Search for the cell housing the specified text and yield its (x, y) center coordinate. 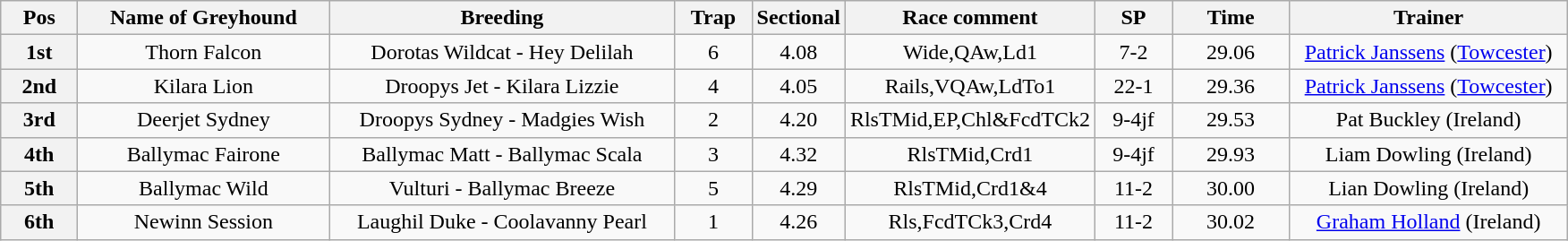
Pat Buckley (Ireland) (1428, 120)
Kilara Lion (204, 86)
1 (713, 222)
Laughil Duke - Coolavanny Pearl (502, 222)
Rails,VQAw,LdTo1 (970, 86)
Thorn Falcon (204, 52)
Sectional (798, 18)
Dorotas Wildcat - Hey Delilah (502, 52)
2 (713, 120)
Breeding (502, 18)
3 (713, 154)
30.02 (1231, 222)
Trap (713, 18)
Trainer (1428, 18)
4.20 (798, 120)
Liam Dowling (Ireland) (1428, 154)
4.05 (798, 86)
SP (1134, 18)
22-1 (1134, 86)
30.00 (1231, 188)
Newinn Session (204, 222)
3rd (39, 120)
RlsTMid,EP,Chl&FcdTCk2 (970, 120)
Name of Greyhound (204, 18)
Lian Dowling (Ireland) (1428, 188)
Deerjet Sydney (204, 120)
4.08 (798, 52)
6 (713, 52)
Ballymac Wild (204, 188)
4.32 (798, 154)
29.53 (1231, 120)
29.36 (1231, 86)
1st (39, 52)
Droopys Sydney - Madgies Wish (502, 120)
Time (1231, 18)
4th (39, 154)
Ballymac Fairone (204, 154)
29.93 (1231, 154)
6th (39, 222)
Pos (39, 18)
4 (713, 86)
5th (39, 188)
4.29 (798, 188)
29.06 (1231, 52)
Ballymac Matt - Ballymac Scala (502, 154)
7-2 (1134, 52)
Race comment (970, 18)
5 (713, 188)
Vulturi - Ballymac Breeze (502, 188)
RlsTMid,Crd1&4 (970, 188)
Droopys Jet - Kilara Lizzie (502, 86)
Graham Holland (Ireland) (1428, 222)
Wide,QAw,Ld1 (970, 52)
2nd (39, 86)
Rls,FcdTCk3,Crd4 (970, 222)
4.26 (798, 222)
RlsTMid,Crd1 (970, 154)
